Identify which cell holds the provided text, then report its (X, Y) central coordinate. 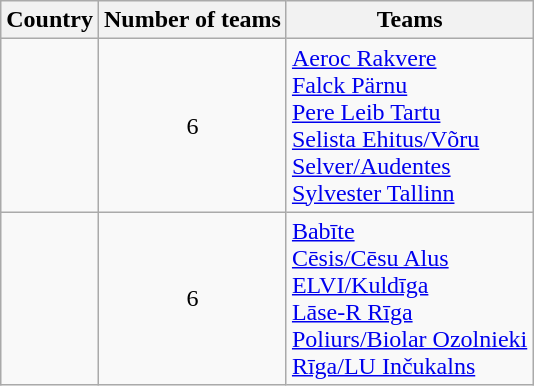
Number of teams (192, 20)
BabīteCēsis/Cēsu AlusELVI/KuldīgaLāse-R RīgaPoliurs/Biolar OzolniekiRīga/LU Inčukalns (409, 298)
Aeroc RakvereFalck PärnuPere Leib TartuSelista Ehitus/VõruSelver/AudentesSylvester Tallinn (409, 126)
Teams (409, 20)
Country (50, 20)
